Output the (X, Y) coordinate of the center of the cell containing the given text.  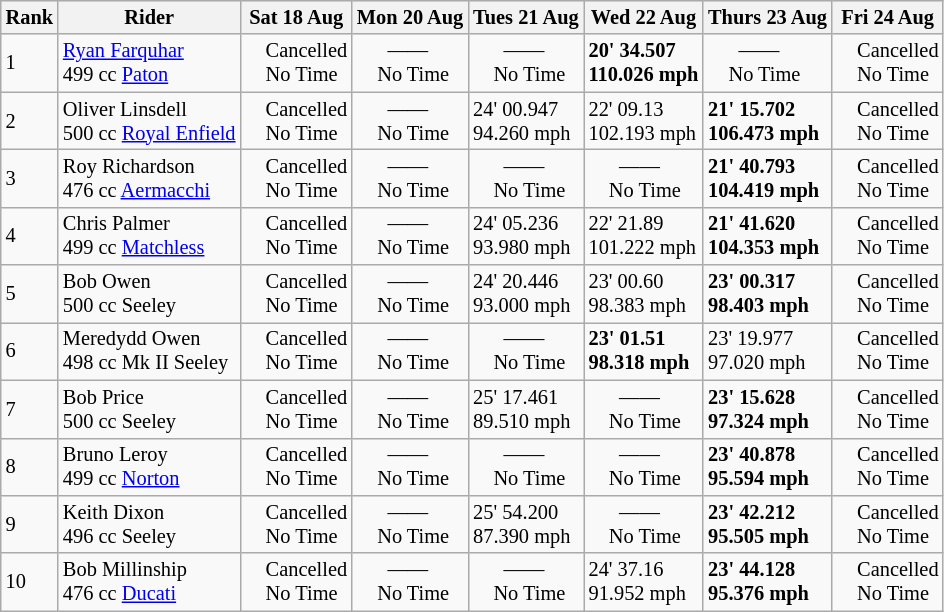
20' 34.507 110.026 mph (644, 63)
Mon 20 Aug (410, 17)
2 (30, 121)
23' 15.628 97.324 mph (768, 409)
Bruno Leroy 499 cc Norton (149, 467)
Bob Millinship 476 cc Ducati (149, 582)
1 (30, 63)
9 (30, 524)
Bob Price 500 cc Seeley (149, 409)
21' 40.793 104.419 mph (768, 178)
24' 20.446 93.000 mph (526, 294)
23' 42.212 95.505 mph (768, 524)
24' 00.947 94.260 mph (526, 121)
23' 01.51 98.318 mph (644, 351)
Keith Dixon 496 cc Seeley (149, 524)
Fri 24 Aug (888, 17)
Roy Richardson 476 cc Aermacchi (149, 178)
8 (30, 467)
7 (30, 409)
Rank (30, 17)
Tues 21 Aug (526, 17)
23' 00.60 98.383 mph (644, 294)
23' 44.128 95.376 mph (768, 582)
10 (30, 582)
3 (30, 178)
Oliver Linsdell 500 cc Royal Enfield (149, 121)
Ryan Farquhar 499 cc Paton (149, 63)
6 (30, 351)
Rider (149, 17)
21' 41.620 104.353 mph (768, 236)
23' 40.878 95.594 mph (768, 467)
4 (30, 236)
25' 17.461 89.510 mph (526, 409)
Meredydd Owen 498 cc Mk II Seeley (149, 351)
Chris Palmer 499 cc Matchless (149, 236)
24' 05.236 93.980 mph (526, 236)
5 (30, 294)
Bob Owen 500 cc Seeley (149, 294)
21' 15.702 106.473 mph (768, 121)
25' 54.200 87.390 mph (526, 524)
Sat 18 Aug (296, 17)
22' 09.13 102.193 mph (644, 121)
23' 00.317 98.403 mph (768, 294)
24' 37.16 91.952 mph (644, 582)
Thurs 23 Aug (768, 17)
23' 19.977 97.020 mph (768, 351)
22' 21.89 101.222 mph (644, 236)
Wed 22 Aug (644, 17)
